Output the [X, Y] coordinate of the center of the cell containing the given text.  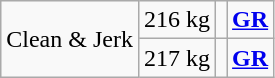
217 kg [176, 58]
Clean & Jerk [70, 39]
216 kg [176, 20]
